Capture the cell that displays the provided text and extract its [X, Y] central coordinate. 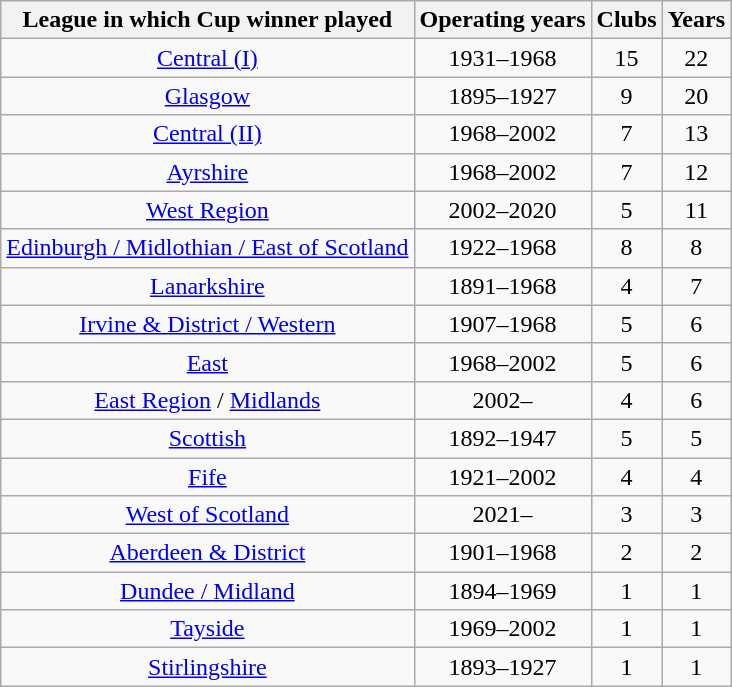
East Region / Midlands [208, 400]
1922–1968 [502, 248]
Lanarkshire [208, 286]
Scottish [208, 438]
22 [696, 58]
1894–1969 [502, 591]
9 [626, 96]
1891–1968 [502, 286]
Clubs [626, 20]
2021– [502, 515]
2002–2020 [502, 210]
Aberdeen & District [208, 553]
1892–1947 [502, 438]
Operating years [502, 20]
1895–1927 [502, 96]
Irvine & District / Western [208, 324]
11 [696, 210]
Tayside [208, 629]
2002– [502, 400]
13 [696, 134]
1901–1968 [502, 553]
20 [696, 96]
Stirlingshire [208, 667]
Glasgow [208, 96]
Ayrshire [208, 172]
League in which Cup winner played [208, 20]
Central (II) [208, 134]
12 [696, 172]
1969–2002 [502, 629]
15 [626, 58]
East [208, 362]
1921–2002 [502, 477]
West Region [208, 210]
Central (I) [208, 58]
Years [696, 20]
1931–1968 [502, 58]
Dundee / Midland [208, 591]
West of Scotland [208, 515]
Fife [208, 477]
1907–1968 [502, 324]
Edinburgh / Midlothian / East of Scotland [208, 248]
1893–1927 [502, 667]
